Return (X, Y) of the center of cell containing provided text 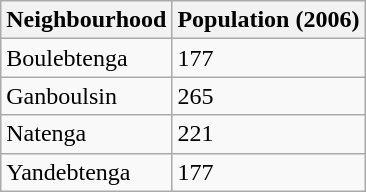
Boulebtenga (86, 58)
Population (2006) (268, 20)
265 (268, 96)
Neighbourhood (86, 20)
Ganboulsin (86, 96)
Yandebtenga (86, 172)
221 (268, 134)
Natenga (86, 134)
